Output the [x, y] coordinate of the center of the cell containing the given text.  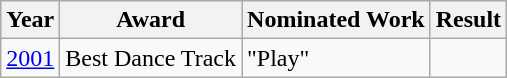
Best Dance Track [151, 58]
Nominated Work [336, 20]
2001 [30, 58]
Year [30, 20]
"Play" [336, 58]
Award [151, 20]
Result [468, 20]
